Determine the (x, y) coordinate at the center of the cell enclosing the given text.  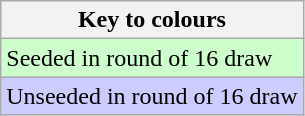
Unseeded in round of 16 draw (152, 96)
Seeded in round of 16 draw (152, 58)
Key to colours (152, 20)
